Extract the [x, y] coordinate from the center of the cell holding the provided text.  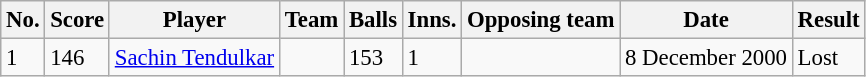
Lost [828, 58]
Inns. [432, 20]
Score [78, 20]
153 [374, 58]
Player [194, 20]
Balls [374, 20]
Result [828, 20]
Date [706, 20]
Sachin Tendulkar [194, 58]
8 December 2000 [706, 58]
Opposing team [541, 20]
146 [78, 58]
No. [23, 20]
Team [311, 20]
